For the text-containing cell, return its midpoint in (x, y) coordinate format. 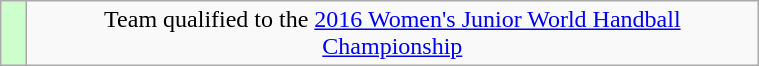
Team qualified to the 2016 Women's Junior World Handball Championship (392, 34)
